Return (X, Y) of the center of cell containing provided text 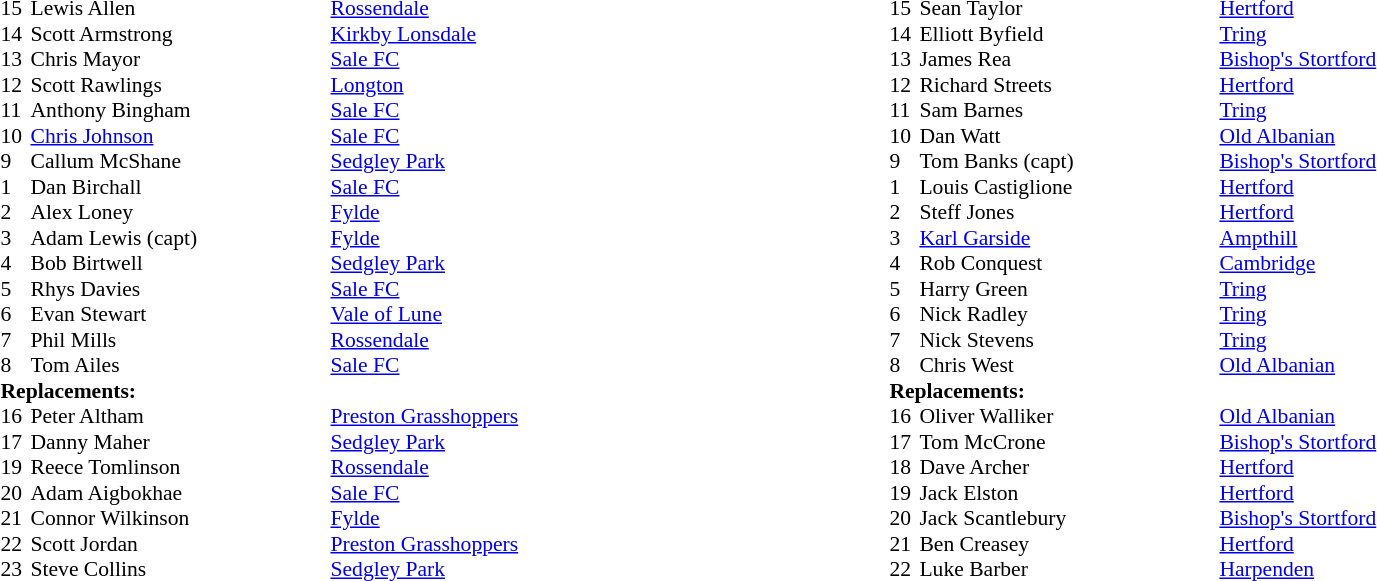
Chris Mayor (180, 59)
Tom Banks (capt) (1069, 161)
Louis Castiglione (1069, 187)
Scott Armstrong (180, 34)
Karl Garside (1069, 238)
Steff Jones (1069, 213)
James Rea (1069, 59)
Phil Mills (180, 340)
Connor Wilkinson (180, 519)
Alex Loney (180, 213)
Vale of Lune (424, 315)
Chris West (1069, 365)
Kirkby Lonsdale (424, 34)
Dan Watt (1069, 136)
Danny Maher (180, 442)
Dan Birchall (180, 187)
Nick Radley (1069, 315)
Reece Tomlinson (180, 467)
Evan Stewart (180, 315)
Nick Stevens (1069, 340)
Scott Jordan (180, 544)
Scott Rawlings (180, 85)
Longton (424, 85)
Adam Aigbokhae (180, 493)
Tom McCrone (1069, 442)
Elliott Byfield (1069, 34)
Anthony Bingham (180, 111)
Harry Green (1069, 289)
Callum McShane (180, 161)
Oliver Walliker (1069, 417)
22 (15, 544)
Rhys Davies (180, 289)
Sam Barnes (1069, 111)
Adam Lewis (capt) (180, 238)
18 (904, 467)
Ben Creasey (1069, 544)
Bob Birtwell (180, 263)
Cambridge (1298, 263)
Richard Streets (1069, 85)
Tom Ailes (180, 365)
Dave Archer (1069, 467)
Ampthill (1298, 238)
Jack Elston (1069, 493)
Peter Altham (180, 417)
Chris Johnson (180, 136)
Rob Conquest (1069, 263)
Jack Scantlebury (1069, 519)
